Capture the cell that displays the provided text and extract its (X, Y) central coordinate. 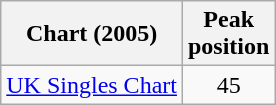
45 (228, 85)
UK Singles Chart (92, 85)
Chart (2005) (92, 34)
Peakposition (228, 34)
